Determine the [X, Y] coordinate at the center of the cell enclosing the given text.  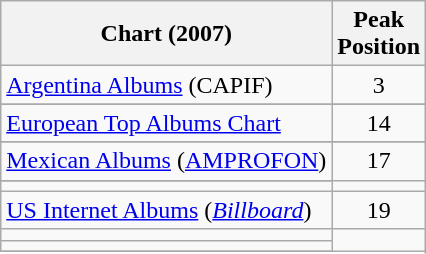
Mexican Albums (AMPROFON) [166, 161]
17 [379, 161]
European Top Albums Chart [166, 123]
Argentina Albums (CAPIF) [166, 85]
19 [379, 210]
PeakPosition [379, 34]
3 [379, 85]
Chart (2007) [166, 34]
US Internet Albums (Billboard) [166, 210]
14 [379, 123]
